For the text-containing cell, return its midpoint in (x, y) coordinate format. 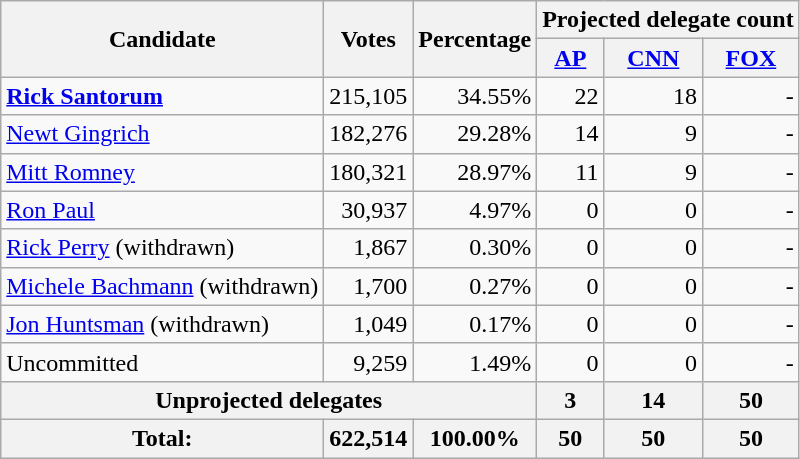
30,937 (368, 210)
1.49% (475, 362)
100.00% (475, 438)
Projected delegate count (668, 20)
34.55% (475, 96)
180,321 (368, 172)
4.97% (475, 210)
Rick Santorum (162, 96)
1,049 (368, 324)
FOX (752, 58)
0.30% (475, 248)
22 (570, 96)
9,259 (368, 362)
3 (570, 400)
29.28% (475, 134)
Ron Paul (162, 210)
622,514 (368, 438)
Michele Bachmann (withdrawn) (162, 286)
Votes (368, 39)
1,867 (368, 248)
1,700 (368, 286)
CNN (654, 58)
Unprojected delegates (269, 400)
Newt Gingrich (162, 134)
AP (570, 58)
Uncommitted (162, 362)
18 (654, 96)
Mitt Romney (162, 172)
Total: (162, 438)
215,105 (368, 96)
Jon Huntsman (withdrawn) (162, 324)
Percentage (475, 39)
Rick Perry (withdrawn) (162, 248)
182,276 (368, 134)
0.17% (475, 324)
11 (570, 172)
0.27% (475, 286)
28.97% (475, 172)
Candidate (162, 39)
